Search for the cell housing the specified text and yield its (X, Y) center coordinate. 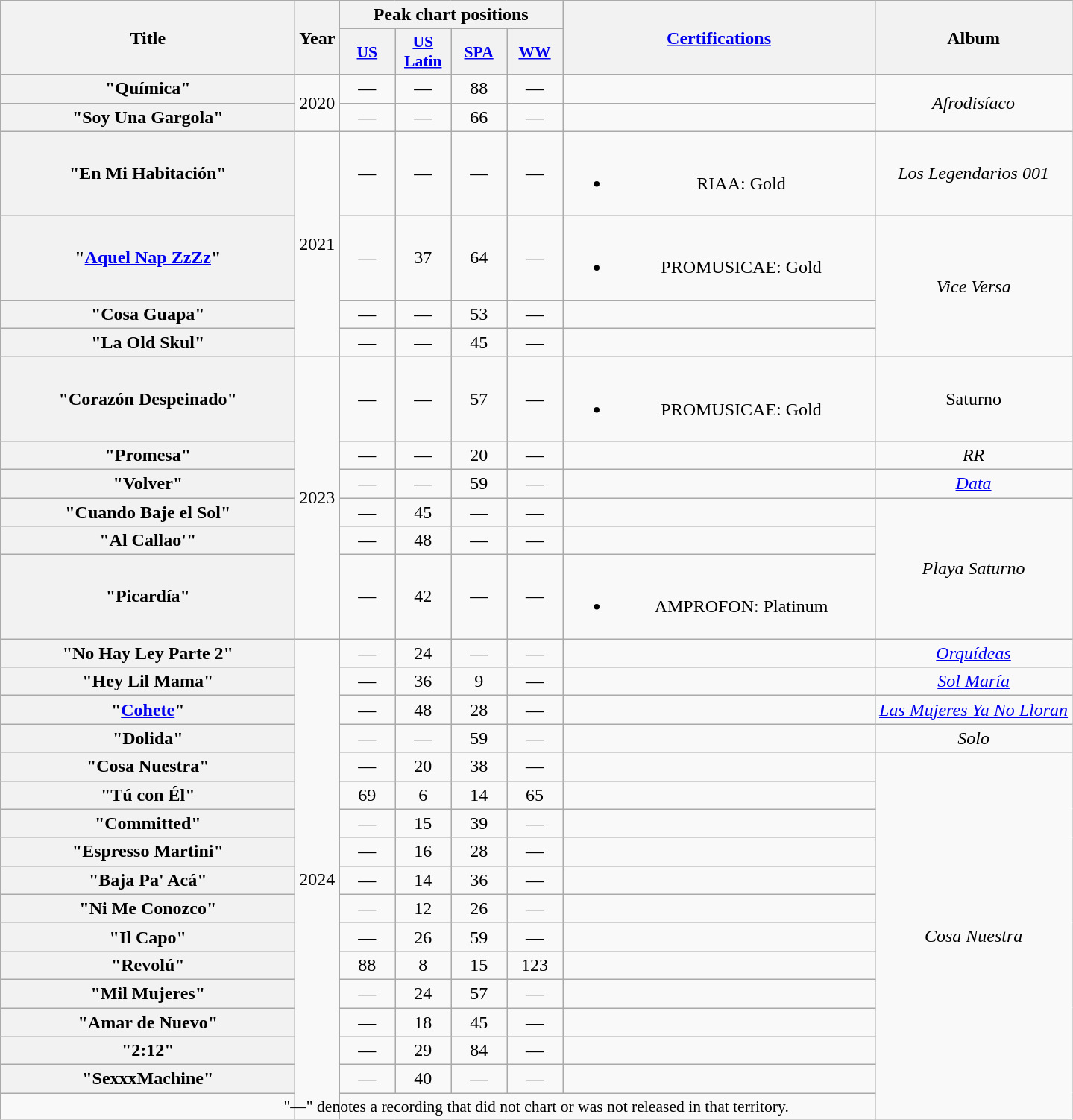
Data (974, 483)
Playa Saturno (974, 568)
"SexxxMachine" (148, 1079)
2024 (318, 880)
"Corazón Despeinado" (148, 398)
65 (535, 795)
Saturno (974, 398)
Sol María (974, 682)
RR (974, 455)
"Committed" (148, 823)
"Revolú" (148, 965)
29 (424, 1051)
9 (479, 682)
"No Hay Ley Parte 2" (148, 653)
"Cosa Guapa" (148, 314)
"En Mi Habitación" (148, 173)
"Dolida" (148, 738)
123 (535, 965)
37 (424, 258)
"Baja Pa' Acá" (148, 880)
18 (424, 1022)
Peak chart positions (451, 15)
"Amar de Nuevo" (148, 1022)
"Soy Una Gargola" (148, 117)
"Al Callao'" (148, 541)
2023 (318, 497)
"Espresso Martini" (148, 852)
84 (479, 1051)
8 (424, 965)
Title (148, 37)
"Cosa Nuestra" (148, 767)
"—" denotes a recording that did not chart or was not released in that territory. (537, 1107)
66 (479, 117)
2020 (318, 103)
12 (424, 908)
Solo (974, 738)
69 (367, 795)
16 (424, 852)
53 (479, 314)
"Volver" (148, 483)
Orquídeas (974, 653)
AMPROFON: Platinum (719, 597)
"Aquel Nap ZzZz" (148, 258)
Los Legendarios 001 (974, 173)
RIAA: Gold (719, 173)
"Picardía" (148, 597)
"Mil Mujeres" (148, 993)
64 (479, 258)
SPA (479, 52)
Las Mujeres Ya No Lloran (974, 710)
6 (424, 795)
"La Old Skul" (148, 342)
Afrodisíaco (974, 103)
USLatin (424, 52)
"Ni Me Conozco" (148, 908)
"Química" (148, 89)
38 (479, 767)
Album (974, 37)
"Il Capo" (148, 937)
WW (535, 52)
Year (318, 37)
40 (424, 1079)
"2:12" (148, 1051)
US (367, 52)
"Cuando Baje el Sol" (148, 512)
Cosa Nuestra (974, 936)
Vice Versa (974, 286)
"Hey Lil Mama" (148, 682)
2021 (318, 244)
42 (424, 597)
"Tú con Él" (148, 795)
Certifications (719, 37)
"Cohete" (148, 710)
39 (479, 823)
"Promesa" (148, 455)
